Locate the cell with the specified text and output its [x, y] center coordinate. 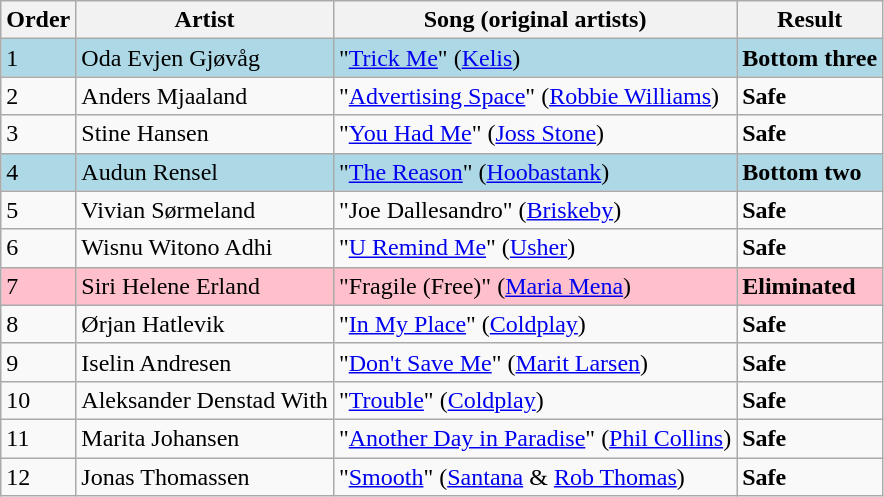
"Trouble" (Coldplay) [534, 400]
Aleksander Denstad With [205, 400]
Artist [205, 20]
11 [38, 438]
2 [38, 96]
3 [38, 134]
Siri Helene Erland [205, 286]
12 [38, 477]
"Don't Save Me" (Marit Larsen) [534, 362]
"The Reason" (Hoobastank) [534, 172]
"Fragile (Free)" (Maria Mena) [534, 286]
7 [38, 286]
8 [38, 324]
Song (original artists) [534, 20]
"In My Place" (Coldplay) [534, 324]
Marita Johansen [205, 438]
Result [810, 20]
"Joe Dallesandro" (Briskeby) [534, 210]
9 [38, 362]
"You Had Me" (Joss Stone) [534, 134]
5 [38, 210]
Order [38, 20]
Vivian Sørmeland [205, 210]
10 [38, 400]
Bottom three [810, 58]
"Advertising Space" (Robbie Williams) [534, 96]
4 [38, 172]
"Smooth" (Santana & Rob Thomas) [534, 477]
1 [38, 58]
"Another Day in Paradise" (Phil Collins) [534, 438]
Anders Mjaaland [205, 96]
Iselin Andresen [205, 362]
Oda Evjen Gjøvåg [205, 58]
6 [38, 248]
"Trick Me" (Kelis) [534, 58]
Stine Hansen [205, 134]
Jonas Thomassen [205, 477]
Eliminated [810, 286]
Ørjan Hatlevik [205, 324]
Bottom two [810, 172]
Wisnu Witono Adhi [205, 248]
"U Remind Me" (Usher) [534, 248]
Audun Rensel [205, 172]
